Output the [X, Y] coordinate of the center of the cell containing the given text.  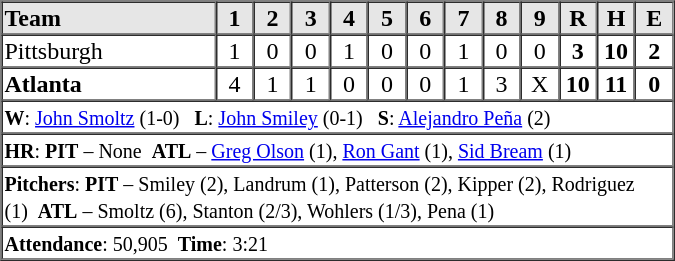
W: John Smoltz (1-0) L: John Smiley (0-1) S: Alejandro Peña (2) [338, 116]
Pitchers: PIT – Smiley (2), Landrum (1), Patterson (2), Kipper (2), Rodriguez (1) ATL – Smoltz (6), Stanton (2/3), Wohlers (1/3), Pena (1) [338, 196]
6 [425, 18]
5 [387, 18]
7 [463, 18]
H [616, 18]
9 [540, 18]
E [654, 18]
11 [616, 84]
HR: PIT – None ATL – Greg Olson (1), Ron Gant (1), Sid Bream (1) [338, 150]
Atlanta [109, 84]
8 [501, 18]
R [578, 18]
Pittsburgh [109, 50]
X [540, 84]
Team [109, 18]
Attendance: 50,905 Time: 3:21 [338, 242]
